For the text-containing cell, return its midpoint in [X, Y] coordinate format. 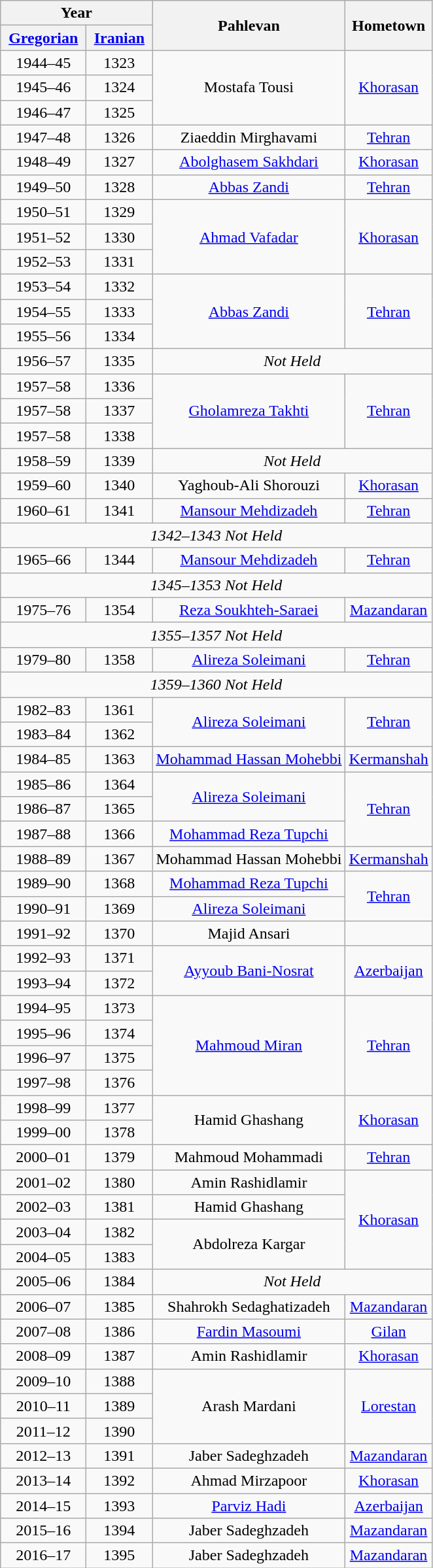
1950–51 [43, 212]
2012–13 [43, 1456]
1338 [119, 436]
Gregorian [43, 38]
1389 [119, 1406]
1327 [119, 162]
1325 [119, 112]
2005–06 [43, 1282]
1367 [119, 859]
1391 [119, 1456]
1946–47 [43, 112]
1355–1357 Not Held [217, 635]
2011–12 [43, 1431]
1342–1343 Not Held [217, 535]
2003–04 [43, 1232]
1336 [119, 386]
1949–50 [43, 187]
1329 [119, 212]
Fardin Masoumi [249, 1331]
1983–84 [43, 735]
Year [77, 13]
1956–57 [43, 361]
Iranian [119, 38]
Majid Ansari [249, 933]
1344 [119, 560]
1324 [119, 88]
1385 [119, 1307]
2006–07 [43, 1307]
1954–55 [43, 312]
1377 [119, 1108]
1323 [119, 63]
1330 [119, 237]
Lorestan [389, 1406]
2008–09 [43, 1356]
1379 [119, 1158]
1998–99 [43, 1108]
1960–61 [43, 510]
1375 [119, 1058]
2010–11 [43, 1406]
1390 [119, 1431]
1370 [119, 933]
1959–60 [43, 486]
1366 [119, 834]
1340 [119, 486]
1965–66 [43, 560]
1362 [119, 735]
1359–1360 Not Held [217, 684]
1987–88 [43, 834]
1384 [119, 1282]
1975–76 [43, 610]
Ahmad Vafadar [249, 237]
1335 [119, 361]
1952–53 [43, 261]
1364 [119, 784]
1365 [119, 809]
Ziaeddin Mirghavami [249, 137]
1333 [119, 312]
2013–14 [43, 1480]
1953–54 [43, 286]
1368 [119, 884]
1991–92 [43, 933]
1999–00 [43, 1133]
Reza Soukhteh-Saraei [249, 610]
1328 [119, 187]
1989–90 [43, 884]
1373 [119, 1008]
1394 [119, 1531]
Hometown [389, 25]
1995–96 [43, 1033]
1339 [119, 461]
1341 [119, 510]
2002–03 [43, 1207]
1337 [119, 411]
1990–91 [43, 909]
2015–16 [43, 1531]
1395 [119, 1556]
1945–46 [43, 88]
1382 [119, 1232]
1345–1353 Not Held [217, 585]
1381 [119, 1207]
1378 [119, 1133]
Gholamreza Takhti [249, 411]
1358 [119, 659]
1958–59 [43, 461]
1955–56 [43, 337]
1332 [119, 286]
1982–83 [43, 709]
1984–85 [43, 759]
Abolghasem Sakhdari [249, 162]
1992–93 [43, 958]
1947–48 [43, 137]
1392 [119, 1480]
Abdolreza Kargar [249, 1244]
1372 [119, 983]
1371 [119, 958]
Mostafa Tousi [249, 88]
2001–02 [43, 1182]
1948–49 [43, 162]
1388 [119, 1381]
1369 [119, 909]
1988–89 [43, 859]
2000–01 [43, 1158]
Yaghoub-Ali Shorouzi [249, 486]
1393 [119, 1505]
Parviz Hadi [249, 1505]
Gilan [389, 1331]
1380 [119, 1182]
Shahrokh Sedaghatizadeh [249, 1307]
1986–87 [43, 809]
1944–45 [43, 63]
1993–94 [43, 983]
1334 [119, 337]
1996–97 [43, 1058]
1326 [119, 137]
1354 [119, 610]
1383 [119, 1257]
2004–05 [43, 1257]
Pahlevan [249, 25]
Mahmoud Miran [249, 1045]
1994–95 [43, 1008]
Ayyoub Bani-Nosrat [249, 971]
1363 [119, 759]
2014–15 [43, 1505]
1361 [119, 709]
1997–98 [43, 1082]
Mahmoud Mohammadi [249, 1158]
1985–86 [43, 784]
Ahmad Mirzapoor [249, 1480]
2009–10 [43, 1381]
1374 [119, 1033]
1387 [119, 1356]
1376 [119, 1082]
Arash Mardani [249, 1406]
1386 [119, 1331]
1979–80 [43, 659]
2007–08 [43, 1331]
1331 [119, 261]
2016–17 [43, 1556]
1951–52 [43, 237]
